Capture the cell that displays the provided text and extract its [X, Y] central coordinate. 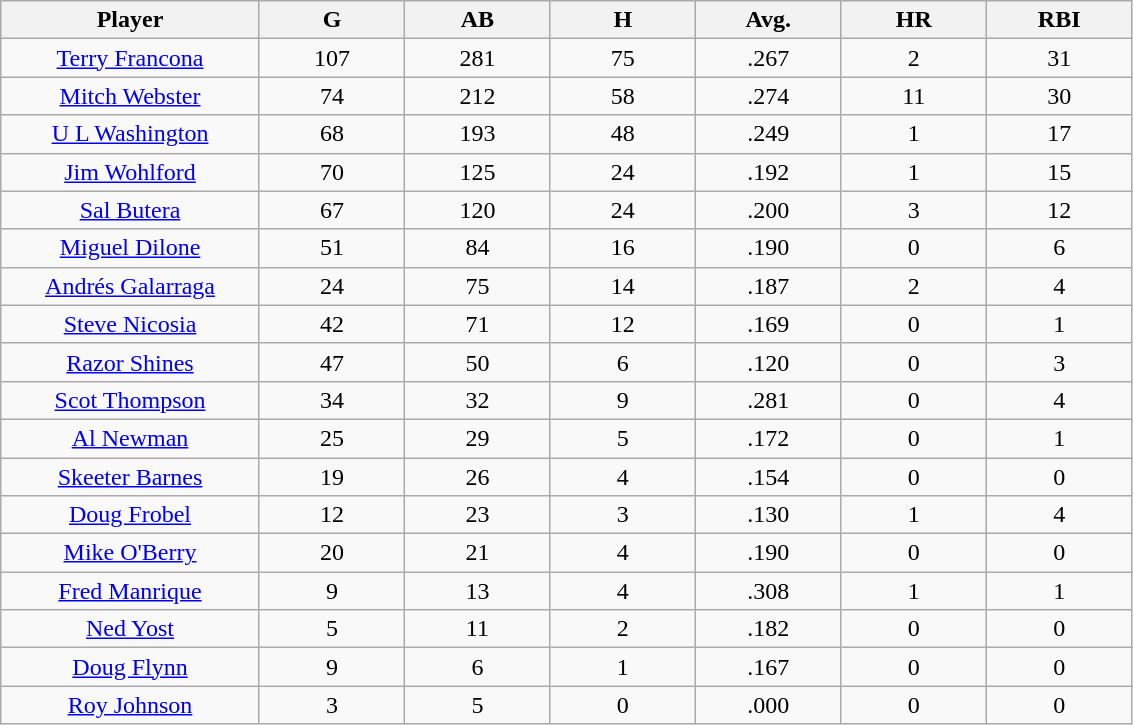
74 [332, 96]
.249 [768, 134]
.120 [768, 362]
Ned Yost [130, 629]
.187 [768, 286]
15 [1058, 172]
50 [478, 362]
.281 [768, 400]
Miguel Dilone [130, 248]
48 [622, 134]
42 [332, 324]
47 [332, 362]
31 [1058, 58]
84 [478, 248]
Steve Nicosia [130, 324]
Doug Frobel [130, 515]
.000 [768, 705]
Razor Shines [130, 362]
Sal Butera [130, 210]
67 [332, 210]
Skeeter Barnes [130, 477]
RBI [1058, 20]
212 [478, 96]
30 [1058, 96]
51 [332, 248]
Terry Francona [130, 58]
Jim Wohlford [130, 172]
.274 [768, 96]
21 [478, 553]
.130 [768, 515]
71 [478, 324]
Roy Johnson [130, 705]
Al Newman [130, 438]
23 [478, 515]
.172 [768, 438]
.192 [768, 172]
29 [478, 438]
Andrés Galarraga [130, 286]
68 [332, 134]
107 [332, 58]
.182 [768, 629]
26 [478, 477]
19 [332, 477]
13 [478, 591]
Scot Thompson [130, 400]
H [622, 20]
Player [130, 20]
Fred Manrique [130, 591]
HR [914, 20]
U L Washington [130, 134]
.308 [768, 591]
32 [478, 400]
.267 [768, 58]
G [332, 20]
34 [332, 400]
25 [332, 438]
20 [332, 553]
.154 [768, 477]
Doug Flynn [130, 667]
125 [478, 172]
Mike O'Berry [130, 553]
14 [622, 286]
193 [478, 134]
16 [622, 248]
Mitch Webster [130, 96]
17 [1058, 134]
.167 [768, 667]
Avg. [768, 20]
.200 [768, 210]
120 [478, 210]
70 [332, 172]
281 [478, 58]
AB [478, 20]
.169 [768, 324]
58 [622, 96]
